Identify which cell holds the provided text, then report its [x, y] central coordinate. 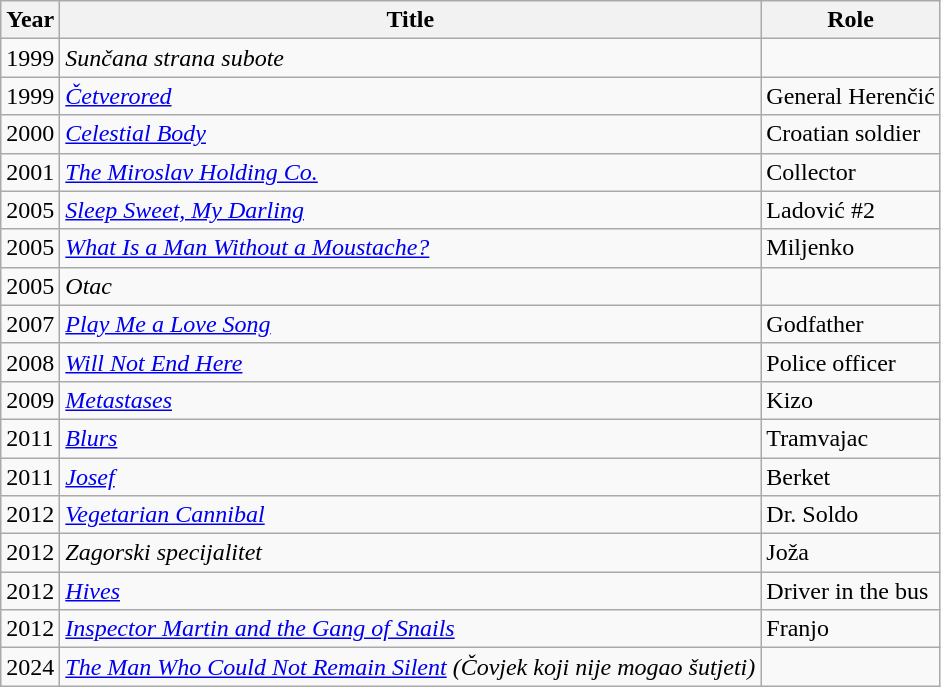
Berket [851, 477]
2009 [30, 400]
Hives [410, 591]
2000 [30, 134]
Četverored [410, 96]
Driver in the bus [851, 591]
Croatian soldier [851, 134]
Play Me a Love Song [410, 324]
Dr. Soldo [851, 515]
Will Not End Here [410, 362]
Year [30, 20]
2008 [30, 362]
What Is a Man Without a Moustache? [410, 248]
Kizo [851, 400]
Role [851, 20]
Sleep Sweet, My Darling [410, 210]
Franjo [851, 629]
The Man Who Could Not Remain Silent (Čovjek koji nije mogao šutjeti) [410, 667]
Miljenko [851, 248]
The Miroslav Holding Co. [410, 172]
2007 [30, 324]
2024 [30, 667]
General Herenčić [851, 96]
Ladović #2 [851, 210]
Josef [410, 477]
Inspector Martin and the Gang of Snails [410, 629]
Metastases [410, 400]
Police officer [851, 362]
2001 [30, 172]
Sunčana strana subote [410, 58]
Tramvajac [851, 438]
Otac [410, 286]
Celestial Body [410, 134]
Godfather [851, 324]
Collector [851, 172]
Blurs [410, 438]
Title [410, 20]
Vegetarian Cannibal [410, 515]
Zagorski specijalitet [410, 553]
Joža [851, 553]
